Pinpoint the cell where the given text exists, returning its (x, y) midpoint coordinate. 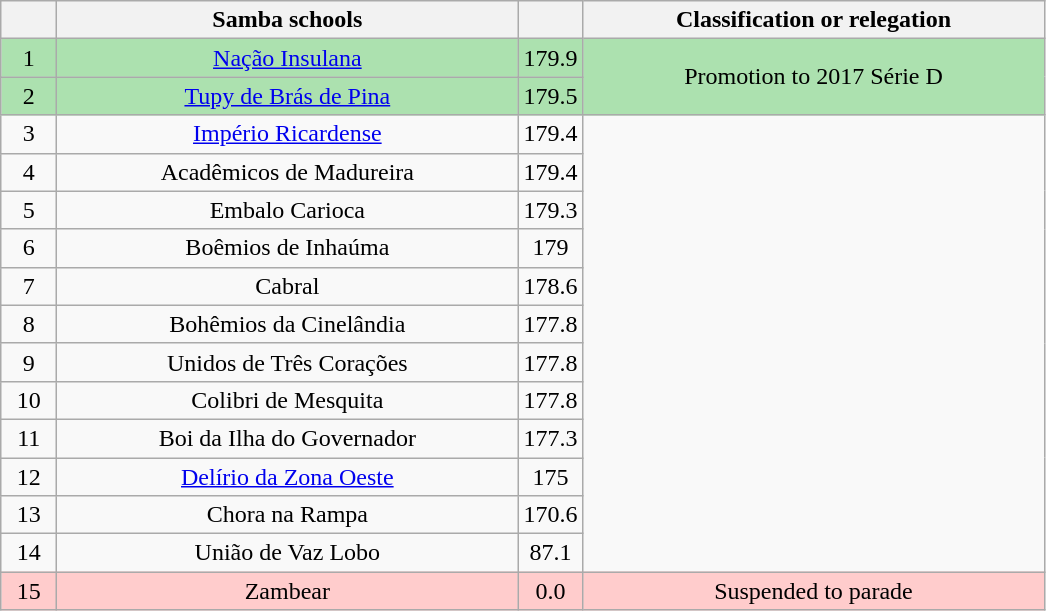
177.3 (550, 438)
Boêmios de Inhaúma (288, 248)
2 (29, 96)
9 (29, 362)
Tupy de Brás de Pina (288, 96)
Suspended to parade (814, 591)
1 (29, 58)
Império Ricardense (288, 134)
Boi da Ilha do Governador (288, 438)
Classification or relegation (814, 20)
179.9 (550, 58)
7 (29, 286)
Promotion to 2017 Série D (814, 77)
Nação Insulana (288, 58)
Cabral (288, 286)
Samba schools (288, 20)
179.5 (550, 96)
175 (550, 477)
Acadêmicos de Madureira (288, 172)
Delírio da Zona Oeste (288, 477)
179.3 (550, 210)
15 (29, 591)
179 (550, 248)
Colibri de Mesquita (288, 400)
Zambear (288, 591)
6 (29, 248)
14 (29, 553)
87.1 (550, 553)
5 (29, 210)
13 (29, 515)
10 (29, 400)
Chora na Rampa (288, 515)
Unidos de Três Corações (288, 362)
178.6 (550, 286)
170.6 (550, 515)
0.0 (550, 591)
12 (29, 477)
11 (29, 438)
4 (29, 172)
8 (29, 324)
União de Vaz Lobo (288, 553)
Embalo Carioca (288, 210)
Bohêmios da Cinelândia (288, 324)
3 (29, 134)
